Locate the cell with the specified text and output its [x, y] center coordinate. 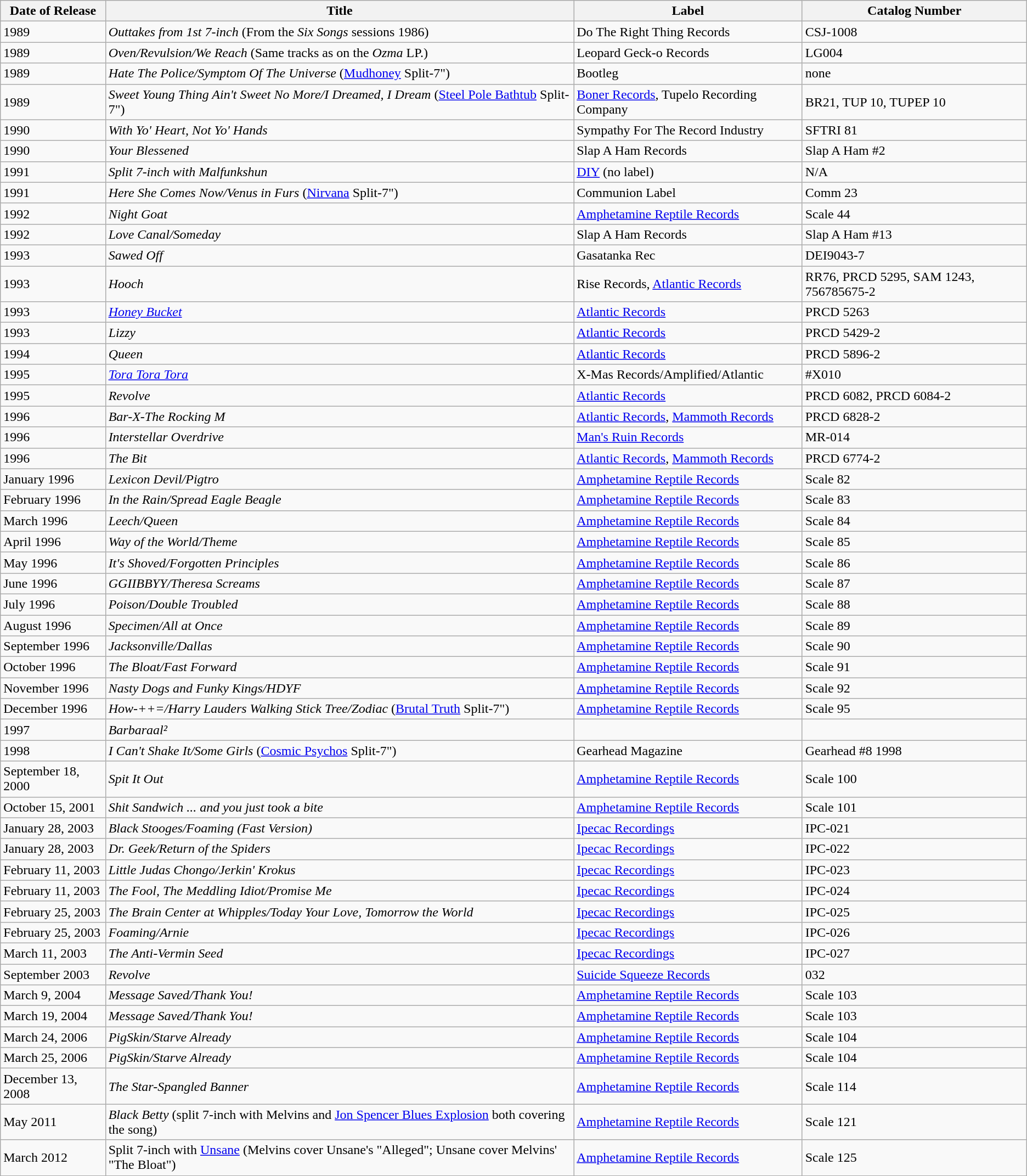
Date of Release [53, 11]
none [914, 74]
March 1996 [53, 521]
Scale 121 [914, 1122]
March 19, 2004 [53, 1016]
1997 [53, 730]
MR-014 [914, 437]
Gearhead Magazine [688, 751]
September 1996 [53, 646]
Scale 86 [914, 562]
Honey Bucket [340, 312]
March 11, 2003 [53, 953]
Gearhead #8 1998 [914, 751]
Sympathy For The Record Industry [688, 130]
Night Goat [340, 213]
Interstellar Overdrive [340, 437]
In the Rain/Spread Eagle Beagle [340, 500]
March 9, 2004 [53, 995]
PRCD 6828-2 [914, 417]
Title [340, 11]
CSJ-1008 [914, 32]
Queen [340, 354]
Poison/Double Troubled [340, 604]
SFTRI 81 [914, 130]
Split 7-inch with Unsane (Melvins cover Unsane's "Alleged"; Unsane cover Melvins' "The Bloat") [340, 1158]
Communion Label [688, 193]
Catalog Number [914, 11]
Bootleg [688, 74]
The Fool, The Meddling Idiot/Promise Me [340, 891]
Here She Comes Now/Venus in Furs (Nirvana Split-7") [340, 193]
It's Shoved/Forgotten Principles [340, 562]
Rise Records, Atlantic Records [688, 283]
IPC-022 [914, 849]
Scale 92 [914, 688]
Boner Records, Tupelo Recording Company [688, 102]
May 1996 [53, 562]
October 1996 [53, 667]
Scale 87 [914, 583]
March 2012 [53, 1158]
Suicide Squeeze Records [688, 974]
IPC-024 [914, 891]
Lexicon Devil/Pigtro [340, 479]
Slap A Ham #2 [914, 151]
November 1996 [53, 688]
PRCD 6082, PRCD 6084-2 [914, 396]
DEI9043-7 [914, 255]
Scale 125 [914, 1158]
The Bit [340, 458]
Gasatanka Rec [688, 255]
Bar-X-The Rocking M [340, 417]
How-++=/Harry Lauders Walking Stick Tree/Zodiac (Brutal Truth Split-7") [340, 709]
The Star-Spangled Banner [340, 1087]
December 1996 [53, 709]
Scale 90 [914, 646]
April 1996 [53, 542]
Scale 100 [914, 779]
GGIIBBYY/Theresa Screams [340, 583]
032 [914, 974]
Shit Sandwich ... and you just took a bite [340, 807]
Scale 85 [914, 542]
Comm 23 [914, 193]
Leech/Queen [340, 521]
Specimen/All at Once [340, 625]
Scale 82 [914, 479]
Dr. Geek/Return of the Spiders [340, 849]
Nasty Dogs and Funky Kings/HDYF [340, 688]
Barbaraal² [340, 730]
Scale 95 [914, 709]
PRCD 5263 [914, 312]
Do The Right Thing Records [688, 32]
1994 [53, 354]
Hooch [340, 283]
May 2011 [53, 1122]
Sweet Young Thing Ain't Sweet No More/I Dreamed, I Dream (Steel Pole Bathtub Split-7") [340, 102]
Way of the World/Theme [340, 542]
March 25, 2006 [53, 1058]
Outtakes from 1st 7-inch (From the Six Songs sessions 1986) [340, 32]
PRCD 5896-2 [914, 354]
Tora Tora Tora [340, 375]
LG004 [914, 53]
X-Mas Records/Amplified/Atlantic [688, 375]
October 15, 2001 [53, 807]
July 1996 [53, 604]
August 1996 [53, 625]
June 1996 [53, 583]
IPC-026 [914, 932]
Sawed Off [340, 255]
RR76, PRCD 5295, SAM 1243, 756785675-2 [914, 283]
IPC-023 [914, 870]
February 1996 [53, 500]
January 1996 [53, 479]
BR21, TUP 10, TUPEP 10 [914, 102]
The Bloat/Fast Forward [340, 667]
The Brain Center at Whipples/Today Your Love, Tomorrow the World [340, 911]
Man's Ruin Records [688, 437]
#X010 [914, 375]
Spit It Out [340, 779]
Scale 114 [914, 1087]
March 24, 2006 [53, 1037]
IPC-027 [914, 953]
December 13, 2008 [53, 1087]
Little Judas Chongo/Jerkin' Krokus [340, 870]
The Anti-Vermin Seed [340, 953]
PRCD 5429-2 [914, 333]
Black Stooges/Foaming (Fast Version) [340, 828]
Scale 91 [914, 667]
Your Blessened [340, 151]
September 2003 [53, 974]
Foaming/Arnie [340, 932]
Scale 83 [914, 500]
PRCD 6774-2 [914, 458]
Hate The Police/Symptom Of The Universe (Mudhoney Split-7") [340, 74]
Black Betty (split 7-inch with Melvins and Jon Spencer Blues Explosion both covering the song) [340, 1122]
September 18, 2000 [53, 779]
Jacksonville/Dallas [340, 646]
Lizzy [340, 333]
Leopard Geck-o Records [688, 53]
Love Canal/Someday [340, 234]
DIY (no label) [688, 172]
N/A [914, 172]
Label [688, 11]
Scale 44 [914, 213]
Scale 101 [914, 807]
IPC-021 [914, 828]
Split 7-inch with Malfunkshun [340, 172]
Scale 88 [914, 604]
With Yo' Heart, Not Yo' Hands [340, 130]
1998 [53, 751]
IPC-025 [914, 911]
Scale 84 [914, 521]
Oven/Revulsion/We Reach (Same tracks as on the Ozma LP.) [340, 53]
I Can't Shake It/Some Girls (Cosmic Psychos Split-7") [340, 751]
Scale 89 [914, 625]
Slap A Ham #13 [914, 234]
